Identify which cell holds the provided text, then report its (x, y) central coordinate. 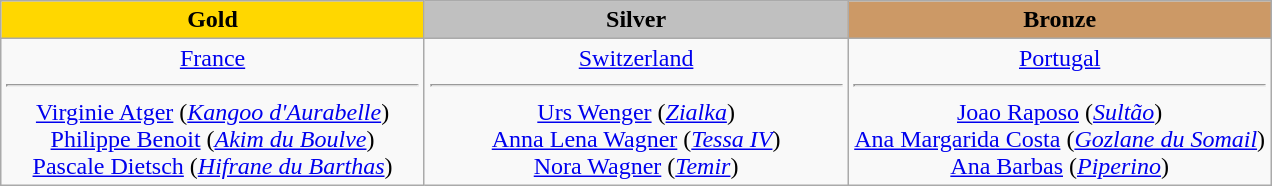
Bronze (1060, 20)
SwitzerlandUrs Wenger (Zialka)Anna Lena Wagner (Tessa IV)Nora Wagner (Temir) (636, 112)
Silver (636, 20)
PortugalJoao Raposo (Sultão)Ana Margarida Costa (Gozlane du Somail)Ana Barbas (Piperino) (1060, 112)
FranceVirginie Atger (Kangoo d'Aurabelle)Philippe Benoit (Akim du Boulve)Pascale Dietsch (Hifrane du Barthas) (213, 112)
Gold (213, 20)
